Scan for the cell matching the given text and deliver its (X, Y) coordinate at center. 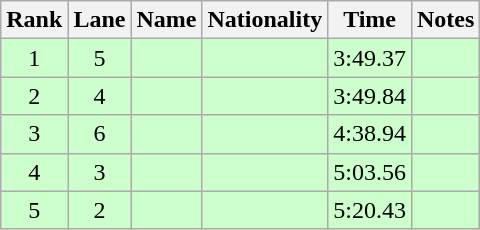
Name (166, 20)
3:49.84 (370, 96)
5:03.56 (370, 172)
Nationality (265, 20)
1 (34, 58)
Time (370, 20)
3:49.37 (370, 58)
Rank (34, 20)
Lane (100, 20)
4:38.94 (370, 134)
Notes (445, 20)
6 (100, 134)
5:20.43 (370, 210)
